Identify which cell holds the provided text, then report its (X, Y) central coordinate. 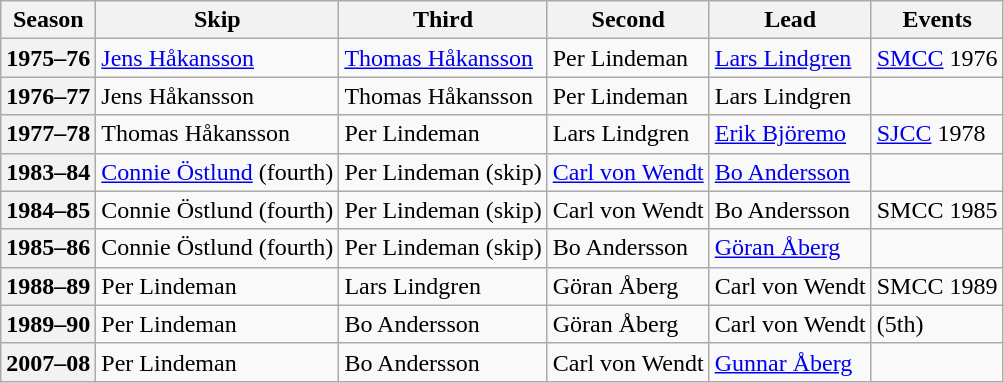
(5th) (937, 324)
Erik Björemo (790, 134)
1989–90 (48, 324)
SJCC 1978 (937, 134)
1977–78 (48, 134)
Season (48, 20)
Second (628, 20)
Skip (218, 20)
1983–84 (48, 172)
SMCC 1985 (937, 210)
1985–86 (48, 248)
SMCC 1976 (937, 58)
1988–89 (48, 286)
Third (443, 20)
1976–77 (48, 96)
Gunnar Åberg (790, 362)
Events (937, 20)
1984–85 (48, 210)
2007–08 (48, 362)
1975–76 (48, 58)
Lead (790, 20)
SMCC 1989 (937, 286)
